Pinpoint the cell where the given text exists, returning its (X, Y) midpoint coordinate. 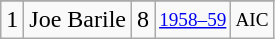
1 (12, 20)
1958–59 (193, 20)
8 (144, 20)
AIC (252, 20)
Joe Barile (78, 20)
